Pinpoint the cell where the given text exists, returning its (x, y) midpoint coordinate. 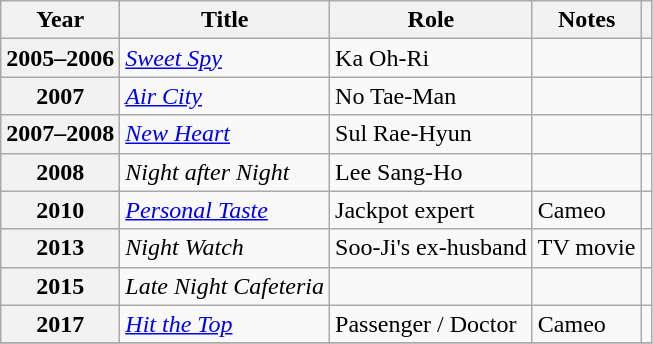
Night after Night (225, 172)
2007 (60, 96)
Year (60, 20)
Ka Oh-Ri (432, 58)
TV movie (586, 248)
Air City (225, 96)
No Tae-Man (432, 96)
Night Watch (225, 248)
Soo-Ji's ex-husband (432, 248)
2007–2008 (60, 134)
Title (225, 20)
2008 (60, 172)
Hit the Top (225, 324)
Role (432, 20)
2017 (60, 324)
2010 (60, 210)
Late Night Cafeteria (225, 286)
New Heart (225, 134)
Sul Rae-Hyun (432, 134)
Lee Sang-Ho (432, 172)
2015 (60, 286)
Jackpot expert (432, 210)
2005–2006 (60, 58)
Notes (586, 20)
Sweet Spy (225, 58)
Personal Taste (225, 210)
2013 (60, 248)
Passenger / Doctor (432, 324)
